From the cell containing the given text, extract its center point as (X, Y) coordinate. 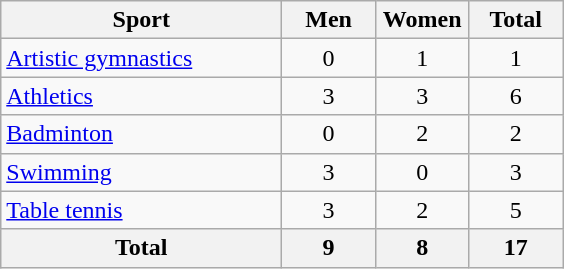
Athletics (142, 96)
Sport (142, 20)
Women (422, 20)
Artistic gymnastics (142, 58)
Badminton (142, 134)
Swimming (142, 172)
Men (329, 20)
Table tennis (142, 210)
17 (516, 248)
5 (516, 210)
6 (516, 96)
8 (422, 248)
9 (329, 248)
